Find where the given text appears and provide that cell's center as (X, Y) coordinate. 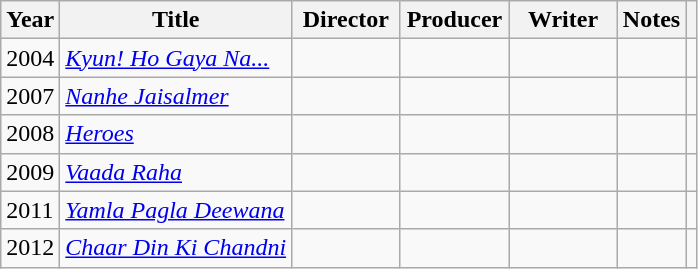
Writer (564, 20)
Heroes (176, 134)
Yamla Pagla Deewana (176, 210)
Producer (454, 20)
2009 (30, 172)
2011 (30, 210)
Notes (651, 20)
Title (176, 20)
2007 (30, 96)
Nanhe Jaisalmer (176, 96)
2008 (30, 134)
2012 (30, 248)
Vaada Raha (176, 172)
Year (30, 20)
2004 (30, 58)
Director (346, 20)
Chaar Din Ki Chandni (176, 248)
Kyun! Ho Gaya Na... (176, 58)
